Find where the given text appears and provide that cell's center as (X, Y) coordinate. 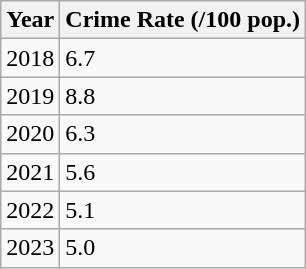
6.7 (183, 58)
5.1 (183, 210)
2020 (30, 134)
Crime Rate (/100 pop.) (183, 20)
Year (30, 20)
2022 (30, 210)
2018 (30, 58)
6.3 (183, 134)
5.6 (183, 172)
8.8 (183, 96)
2023 (30, 248)
2019 (30, 96)
5.0 (183, 248)
2021 (30, 172)
